Scan for the cell matching the given text and deliver its (X, Y) coordinate at center. 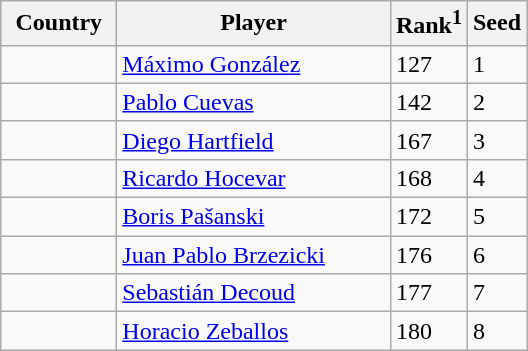
Country (59, 24)
Juan Pablo Brzezicki (254, 255)
180 (428, 331)
7 (496, 293)
5 (496, 217)
6 (496, 255)
172 (428, 217)
Rank1 (428, 24)
3 (496, 140)
Player (254, 24)
1 (496, 64)
Sebastián Decoud (254, 293)
Boris Pašanski (254, 217)
176 (428, 255)
142 (428, 102)
Horacio Zeballos (254, 331)
Máximo González (254, 64)
177 (428, 293)
Diego Hartfield (254, 140)
Ricardo Hocevar (254, 178)
4 (496, 178)
Seed (496, 24)
167 (428, 140)
168 (428, 178)
Pablo Cuevas (254, 102)
2 (496, 102)
127 (428, 64)
8 (496, 331)
